Locate the cell with the specified text and output its [x, y] center coordinate. 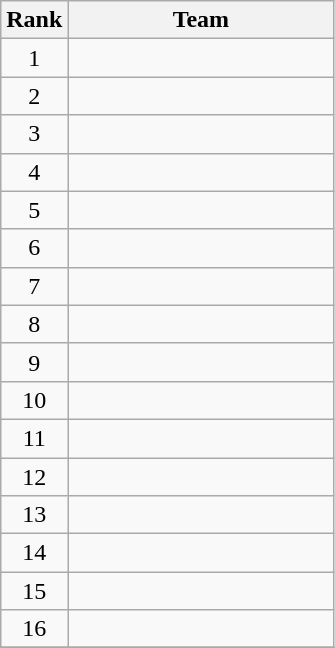
9 [34, 362]
7 [34, 286]
12 [34, 477]
16 [34, 629]
3 [34, 134]
15 [34, 591]
6 [34, 248]
8 [34, 324]
Rank [34, 20]
5 [34, 210]
2 [34, 96]
13 [34, 515]
14 [34, 553]
Team [201, 20]
4 [34, 172]
10 [34, 400]
1 [34, 58]
11 [34, 438]
